Capture the cell that displays the provided text and extract its [X, Y] central coordinate. 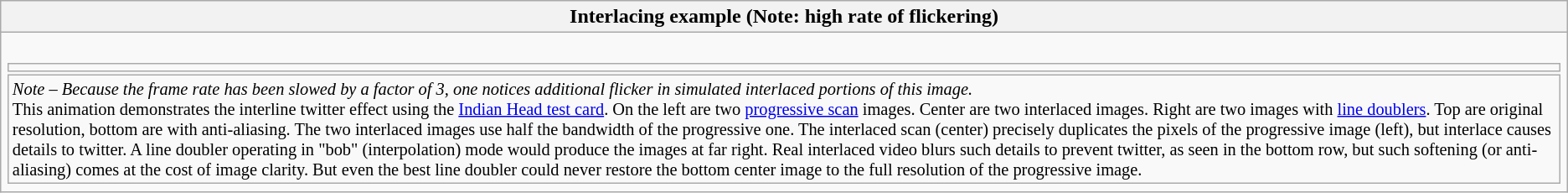
Interlacing example (Note: high rate of flickering) [784, 17]
